Provide the (X, Y) coordinate of the cell's center where the given text is located.  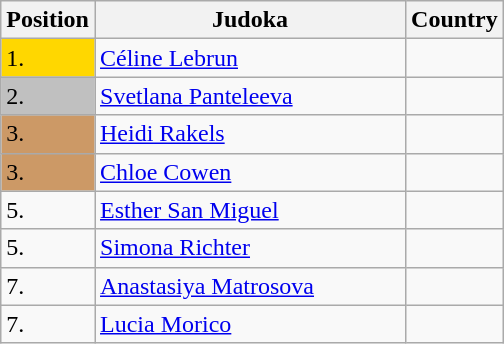
Country (455, 20)
Esther San Miguel (250, 210)
Judoka (250, 20)
Lucia Morico (250, 324)
Simona Richter (250, 248)
Heidi Rakels (250, 134)
Position (48, 20)
Céline Lebrun (250, 58)
Chloe Cowen (250, 172)
Anastasiya Matrosova (250, 286)
2. (48, 96)
1. (48, 58)
Svetlana Panteleeva (250, 96)
